For the text-containing cell, return its midpoint in [X, Y] coordinate format. 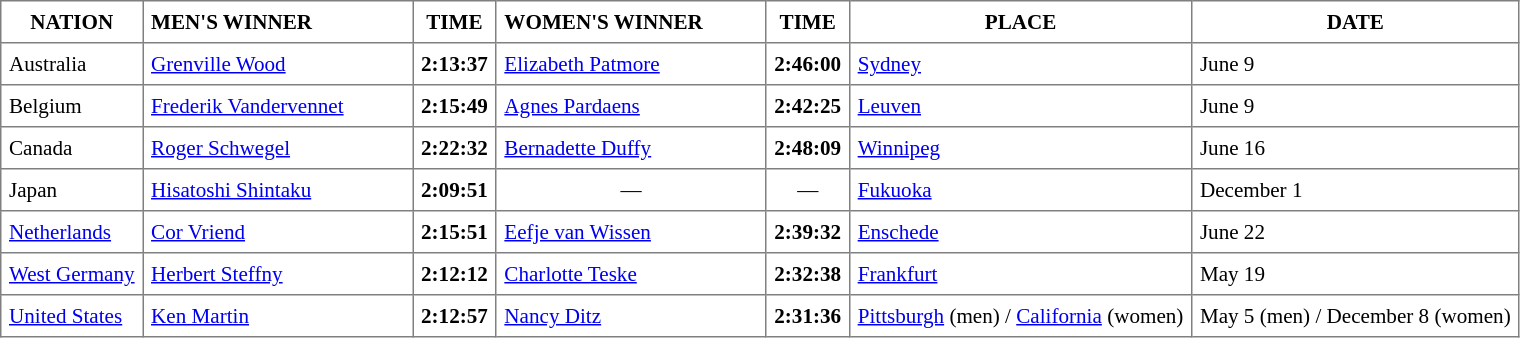
June 16 [1356, 148]
Leuven [1020, 106]
Bernadette Duffy [631, 148]
Belgium [72, 106]
Enschede [1020, 232]
May 19 [1356, 274]
Grenville Wood [278, 64]
Nancy Ditz [631, 316]
2:09:51 [454, 190]
Ken Martin [278, 316]
PLACE [1020, 22]
Frankfurt [1020, 274]
2:48:09 [808, 148]
Agnes Pardaens [631, 106]
Cor Vriend [278, 232]
Eefje van Wissen [631, 232]
Canada [72, 148]
2:31:36 [808, 316]
Frederik Vandervennet [278, 106]
2:15:49 [454, 106]
Hisatoshi Shintaku [278, 190]
June 22 [1356, 232]
Netherlands [72, 232]
Charlotte Teske [631, 274]
December 1 [1356, 190]
2:15:51 [454, 232]
Fukuoka [1020, 190]
Pittsburgh (men) / California (women) [1020, 316]
2:22:32 [454, 148]
WOMEN'S WINNER [631, 22]
Roger Schwegel [278, 148]
West Germany [72, 274]
2:42:25 [808, 106]
2:32:38 [808, 274]
Sydney [1020, 64]
Elizabeth Patmore [631, 64]
2:12:12 [454, 274]
Australia [72, 64]
May 5 (men) / December 8 (women) [1356, 316]
MEN'S WINNER [278, 22]
Japan [72, 190]
DATE [1356, 22]
Winnipeg [1020, 148]
2:12:57 [454, 316]
NATION [72, 22]
2:46:00 [808, 64]
2:13:37 [454, 64]
Herbert Steffny [278, 274]
2:39:32 [808, 232]
United States [72, 316]
